Find where the given text appears and provide that cell's center as [X, Y] coordinate. 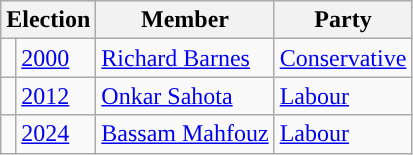
Conservative [343, 58]
Party [343, 20]
Richard Barnes [185, 58]
Member [185, 20]
Election [48, 20]
Onkar Sahota [185, 96]
Bassam Mahfouz [185, 134]
2024 [56, 134]
2012 [56, 96]
2000 [56, 58]
